Capture the cell that displays the provided text and extract its [X, Y] central coordinate. 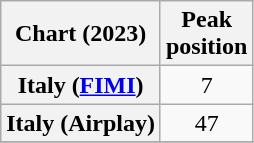
Italy (Airplay) [81, 123]
7 [206, 85]
47 [206, 123]
Italy (FIMI) [81, 85]
Chart (2023) [81, 34]
Peakposition [206, 34]
